Extract the [X, Y] coordinate from the center of the cell holding the provided text.  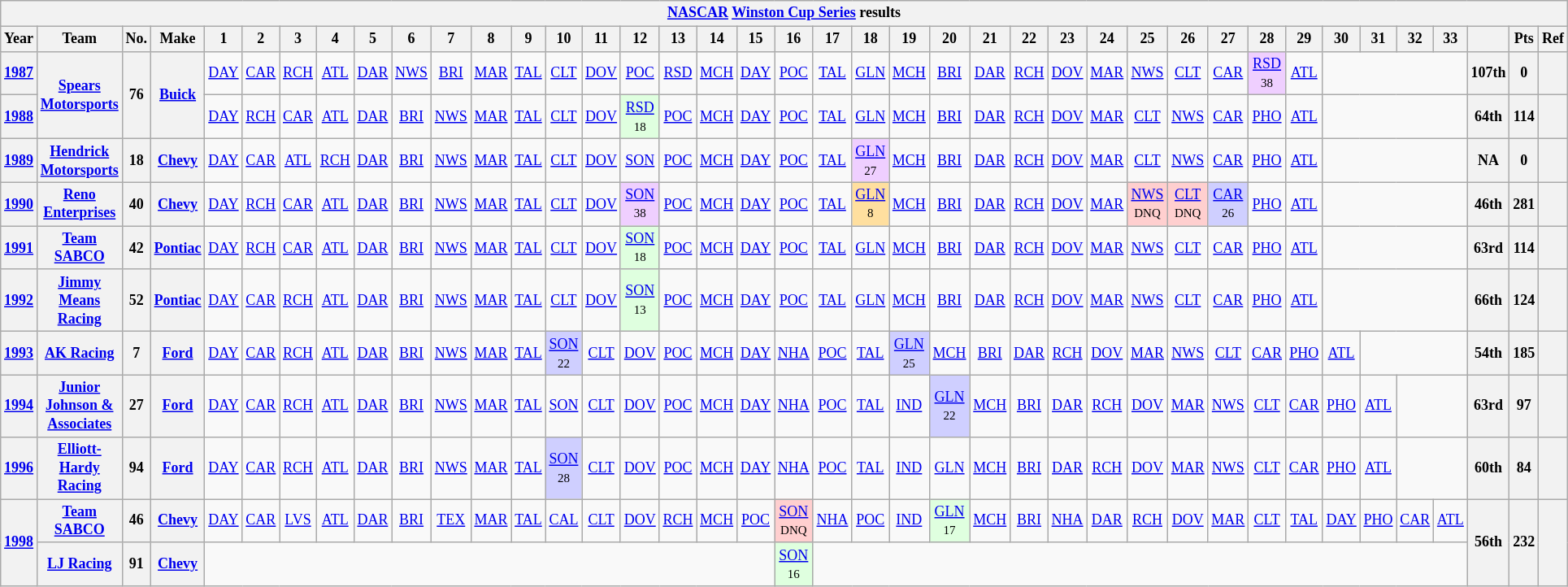
1998 [20, 543]
66th [1488, 300]
GLN22 [949, 406]
33 [1451, 39]
Year [20, 39]
1996 [20, 467]
9 [528, 39]
1992 [20, 300]
SON22 [564, 354]
26 [1188, 39]
11 [602, 39]
Pts [1524, 39]
Elliott-Hardy Racing [80, 467]
56th [1488, 543]
97 [1524, 406]
Spears Motorsports [80, 94]
13 [678, 39]
SON16 [793, 564]
1989 [20, 160]
GLN27 [871, 160]
124 [1524, 300]
1991 [20, 248]
1988 [20, 117]
Jimmy Means Racing [80, 300]
19 [910, 39]
22 [1029, 39]
42 [137, 248]
SON13 [640, 300]
Ref [1553, 39]
46th [1488, 204]
17 [832, 39]
GLN25 [910, 354]
LVS [298, 521]
232 [1524, 543]
60th [1488, 467]
25 [1148, 39]
RSD18 [640, 117]
RSD [678, 73]
GLN17 [949, 521]
24 [1107, 39]
Hendrick Motorsports [80, 160]
30 [1341, 39]
185 [1524, 354]
91 [137, 564]
SON38 [640, 204]
40 [137, 204]
SON28 [564, 467]
6 [411, 39]
94 [137, 467]
1993 [20, 354]
Reno Enterprises [80, 204]
Team [80, 39]
76 [137, 94]
84 [1524, 467]
21 [990, 39]
No. [137, 39]
CAR26 [1228, 204]
SON18 [640, 248]
31 [1379, 39]
1 [224, 39]
14 [717, 39]
16 [793, 39]
54th [1488, 354]
46 [137, 521]
12 [640, 39]
SONDNQ [793, 521]
8 [491, 39]
Buick [177, 94]
3 [298, 39]
4 [335, 39]
Junior Johnson & Associates [80, 406]
TEX [450, 521]
2 [261, 39]
RSD38 [1267, 73]
107th [1488, 73]
LJ Racing [80, 564]
1994 [20, 406]
64th [1488, 117]
1990 [20, 204]
CAL [564, 521]
20 [949, 39]
GLN8 [871, 204]
10 [564, 39]
29 [1304, 39]
52 [137, 300]
NWSDNQ [1148, 204]
NASCAR Winston Cup Series results [784, 13]
Make [177, 39]
AK Racing [80, 354]
281 [1524, 204]
CLTDNQ [1188, 204]
23 [1067, 39]
32 [1415, 39]
NA [1488, 160]
5 [372, 39]
1987 [20, 73]
15 [755, 39]
28 [1267, 39]
